Provide the [X, Y] coordinate of the cell's center where the given text is located.  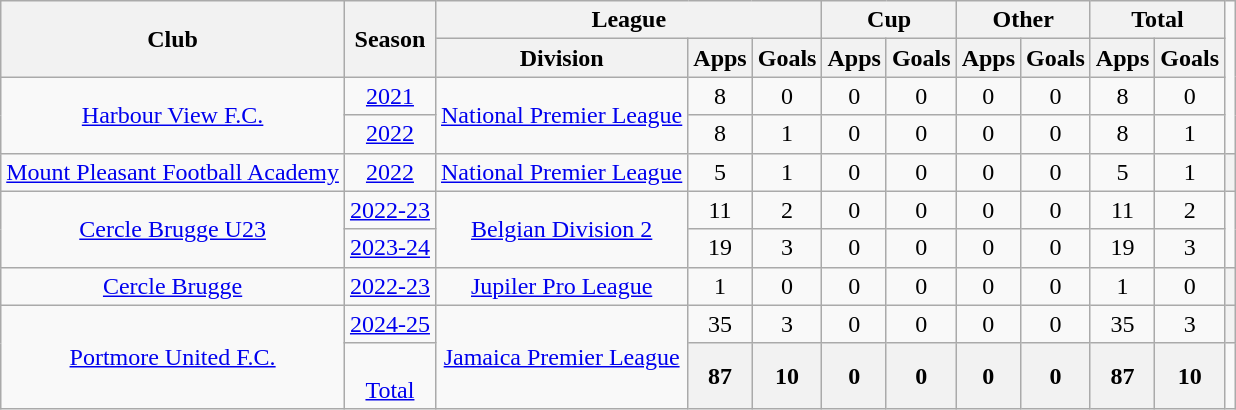
2023-24 [390, 248]
Jupiler Pro League [561, 286]
Portmore United F.C. [173, 356]
Other [1023, 20]
Season [390, 39]
League [628, 20]
Mount Pleasant Football Academy [173, 172]
Division [561, 58]
Cup [889, 20]
2024-25 [390, 324]
Cercle Brugge U23 [173, 229]
Club [173, 39]
2021 [390, 96]
Cercle Brugge [173, 286]
Harbour View F.C. [173, 115]
Jamaica Premier League [561, 356]
Belgian Division 2 [561, 229]
